Capture the cell that displays the provided text and extract its (x, y) central coordinate. 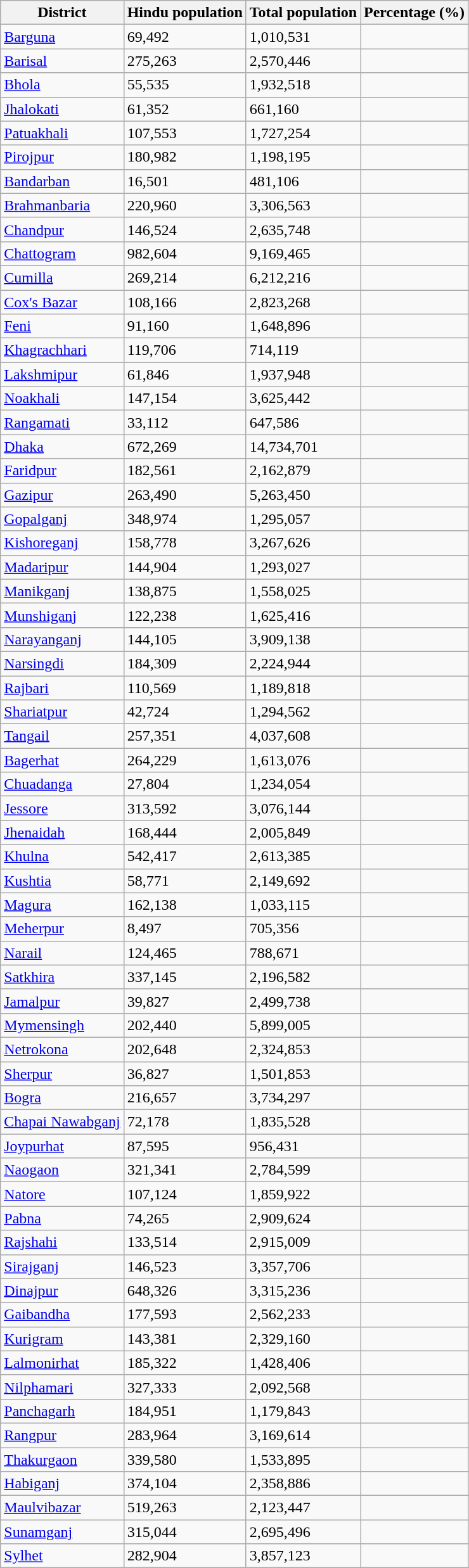
481,106 (303, 181)
Lalmonirhat (62, 1363)
1,613,076 (303, 760)
Chapai Nawabganj (62, 1122)
202,648 (185, 1049)
158,778 (185, 543)
337,145 (185, 977)
Bhola (62, 85)
Sunamganj (62, 1532)
147,154 (185, 398)
3,267,626 (303, 543)
2,915,009 (303, 1242)
Jamalpur (62, 1001)
216,657 (185, 1098)
146,523 (185, 1266)
Dinajpur (62, 1291)
1,727,254 (303, 133)
55,535 (185, 85)
Rajbari (62, 687)
14,734,701 (303, 447)
705,356 (303, 929)
Khagrachhari (62, 350)
Manikganj (62, 591)
162,138 (185, 905)
263,490 (185, 495)
5,263,450 (303, 495)
Mymensingh (62, 1025)
Total population (303, 13)
2,635,748 (303, 229)
1,010,531 (303, 37)
3,169,614 (303, 1435)
Jessore (62, 808)
124,465 (185, 953)
374,104 (185, 1484)
107,124 (185, 1194)
Hindu population (185, 13)
1,189,818 (303, 687)
87,595 (185, 1146)
39,827 (185, 1001)
184,951 (185, 1411)
Narail (62, 953)
321,341 (185, 1170)
Maulvibazar (62, 1508)
16,501 (185, 181)
8,497 (185, 929)
Pabna (62, 1218)
6,212,216 (303, 277)
Bogra (62, 1098)
3,734,297 (303, 1098)
2,324,853 (303, 1049)
61,846 (185, 374)
982,604 (185, 253)
3,909,138 (303, 639)
1,501,853 (303, 1074)
2,784,599 (303, 1170)
Satkhira (62, 977)
3,357,706 (303, 1266)
275,263 (185, 61)
143,381 (185, 1339)
2,196,582 (303, 977)
33,112 (185, 423)
Narayanganj (62, 639)
107,553 (185, 133)
61,352 (185, 109)
58,771 (185, 881)
202,440 (185, 1025)
327,333 (185, 1387)
180,982 (185, 157)
69,492 (185, 37)
27,804 (185, 784)
110,569 (185, 687)
1,835,528 (303, 1122)
74,265 (185, 1218)
2,329,160 (303, 1339)
Dhaka (62, 447)
Lakshmipur (62, 374)
1,179,843 (303, 1411)
956,431 (303, 1146)
1,932,518 (303, 85)
Jhalokati (62, 109)
714,119 (303, 350)
Cox's Bazar (62, 302)
1,293,027 (303, 567)
2,162,879 (303, 471)
Bandarban (62, 181)
Munshiganj (62, 615)
182,561 (185, 471)
133,514 (185, 1242)
5,899,005 (303, 1025)
1,937,948 (303, 374)
146,524 (185, 229)
177,593 (185, 1315)
283,964 (185, 1435)
Magura (62, 905)
2,092,568 (303, 1387)
Shariatpur (62, 712)
Netrokona (62, 1049)
3,625,442 (303, 398)
2,823,268 (303, 302)
3,076,144 (303, 808)
Jhenaidah (62, 832)
2,149,692 (303, 881)
1,198,195 (303, 157)
4,037,608 (303, 736)
1,533,895 (303, 1459)
Pirojpur (62, 157)
185,322 (185, 1363)
9,169,465 (303, 253)
Barguna (62, 37)
2,909,624 (303, 1218)
339,580 (185, 1459)
Sylhet (62, 1556)
Tangail (62, 736)
3,306,563 (303, 205)
1,558,025 (303, 591)
2,570,446 (303, 61)
1,859,922 (303, 1194)
184,309 (185, 663)
Nilphamari (62, 1387)
788,671 (303, 953)
Percentage (%) (414, 13)
Gaibandha (62, 1315)
Narsingdi (62, 663)
2,224,944 (303, 663)
91,160 (185, 326)
119,706 (185, 350)
220,960 (185, 205)
1,234,054 (303, 784)
1,295,057 (303, 519)
Kurigram (62, 1339)
Brahmanbaria (62, 205)
2,005,849 (303, 832)
3,857,123 (303, 1556)
2,499,738 (303, 1001)
661,160 (303, 109)
2,695,496 (303, 1532)
Patuakhali (62, 133)
2,358,886 (303, 1484)
Faridpur (62, 471)
542,417 (185, 857)
Meherpur (62, 929)
Chattogram (62, 253)
122,238 (185, 615)
313,592 (185, 808)
Sirajganj (62, 1266)
1,648,896 (303, 326)
2,562,233 (303, 1315)
Kishoreganj (62, 543)
519,263 (185, 1508)
1,428,406 (303, 1363)
144,904 (185, 567)
Rajshahi (62, 1242)
Madaripur (62, 567)
Chandpur (62, 229)
Cumilla (62, 277)
Kushtia (62, 881)
348,974 (185, 519)
144,105 (185, 639)
Panchagarh (62, 1411)
138,875 (185, 591)
Gopalganj (62, 519)
2,123,447 (303, 1508)
Chuadanga (62, 784)
1,625,416 (303, 615)
1,033,115 (303, 905)
Sherpur (62, 1074)
Rangamati (62, 423)
269,214 (185, 277)
168,444 (185, 832)
Khulna (62, 857)
Feni (62, 326)
Thakurgaon (62, 1459)
264,229 (185, 760)
315,044 (185, 1532)
1,294,562 (303, 712)
36,827 (185, 1074)
Naogaon (62, 1170)
Barisal (62, 61)
257,351 (185, 736)
Noakhali (62, 398)
District (62, 13)
282,904 (185, 1556)
Bagerhat (62, 760)
108,166 (185, 302)
72,178 (185, 1122)
3,315,236 (303, 1291)
672,269 (185, 447)
647,586 (303, 423)
Rangpur (62, 1435)
Gazipur (62, 495)
648,326 (185, 1291)
2,613,385 (303, 857)
Joypurhat (62, 1146)
Natore (62, 1194)
42,724 (185, 712)
Habiganj (62, 1484)
